Pinpoint the cell where the given text exists, returning its [X, Y] midpoint coordinate. 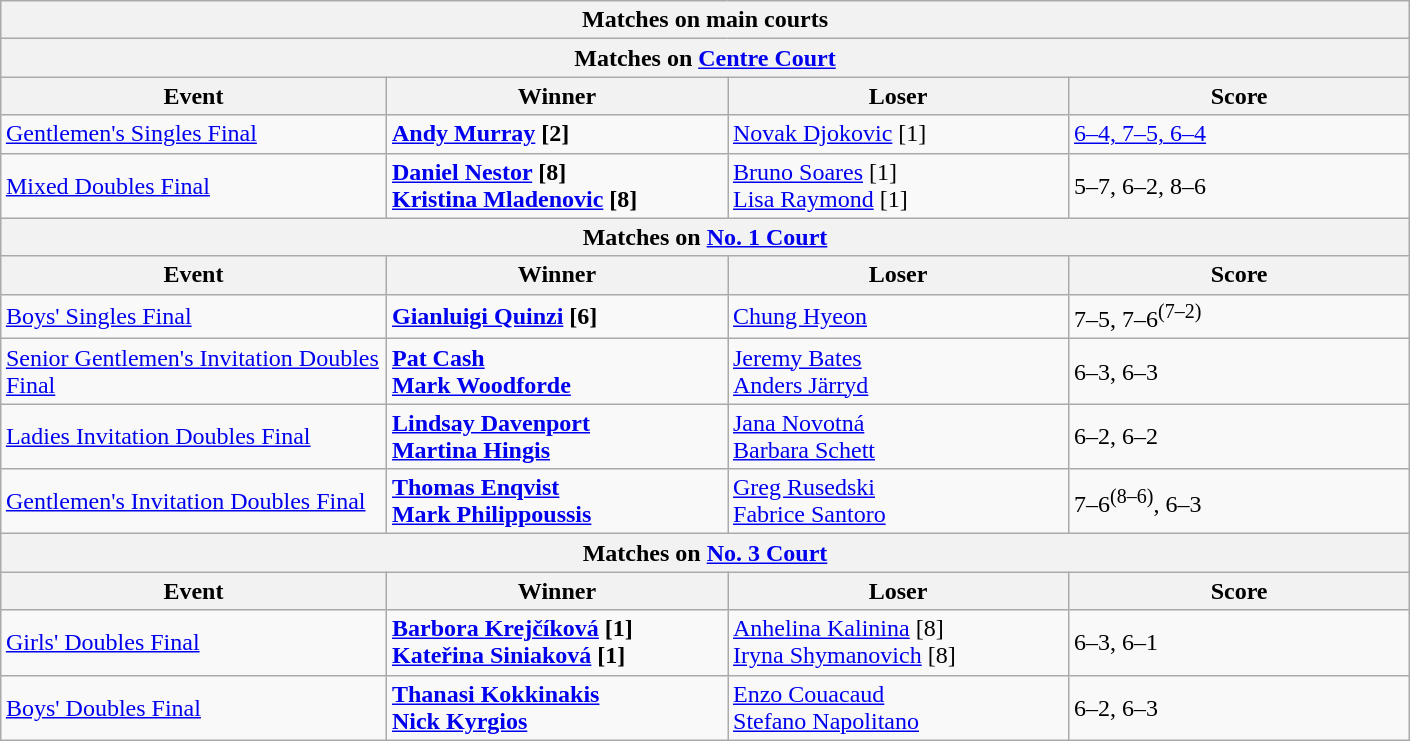
6–4, 7–5, 6–4 [1240, 134]
6–3, 6–1 [1240, 642]
Gianluigi Quinzi [6] [556, 316]
7–5, 7–6(7–2) [1240, 316]
Mixed Doubles Final [193, 186]
Gentlemen's Singles Final [193, 134]
Girls' Doubles Final [193, 642]
Andy Murray [2] [556, 134]
Boys' Doubles Final [193, 708]
Barbora Krejčíková [1] Kateřina Siniaková [1] [556, 642]
6–2, 6–3 [1240, 708]
Anhelina Kalinina [8] Iryna Shymanovich [8] [898, 642]
Thanasi Kokkinakis Nick Kyrgios [556, 708]
Thomas Enqvist Mark Philippoussis [556, 502]
6–3, 6–3 [1240, 372]
Matches on No. 3 Court [704, 553]
Bruno Soares [1] Lisa Raymond [1] [898, 186]
Daniel Nestor [8] Kristina Mladenovic [8] [556, 186]
Chung Hyeon [898, 316]
7–6(8–6), 6–3 [1240, 502]
Greg Rusedski Fabrice Santoro [898, 502]
Matches on Centre Court [704, 58]
Gentlemen's Invitation Doubles Final [193, 502]
Lindsay Davenport Martina Hingis [556, 436]
Jeremy Bates Anders Järryd [898, 372]
6–2, 6–2 [1240, 436]
Pat Cash Mark Woodforde [556, 372]
Enzo Couacaud Stefano Napolitano [898, 708]
Novak Djokovic [1] [898, 134]
Matches on No. 1 Court [704, 237]
5–7, 6–2, 8–6 [1240, 186]
Senior Gentlemen's Invitation Doubles Final [193, 372]
Jana Novotná Barbara Schett [898, 436]
Boys' Singles Final [193, 316]
Ladies Invitation Doubles Final [193, 436]
Matches on main courts [704, 20]
